Pinpoint the cell where the given text exists, returning its (X, Y) midpoint coordinate. 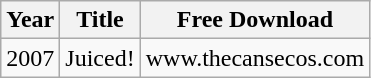
2007 (30, 58)
Juiced! (100, 58)
www.thecansecos.com (254, 58)
Year (30, 20)
Title (100, 20)
Free Download (254, 20)
